Find where the given text appears and provide that cell's center as (x, y) coordinate. 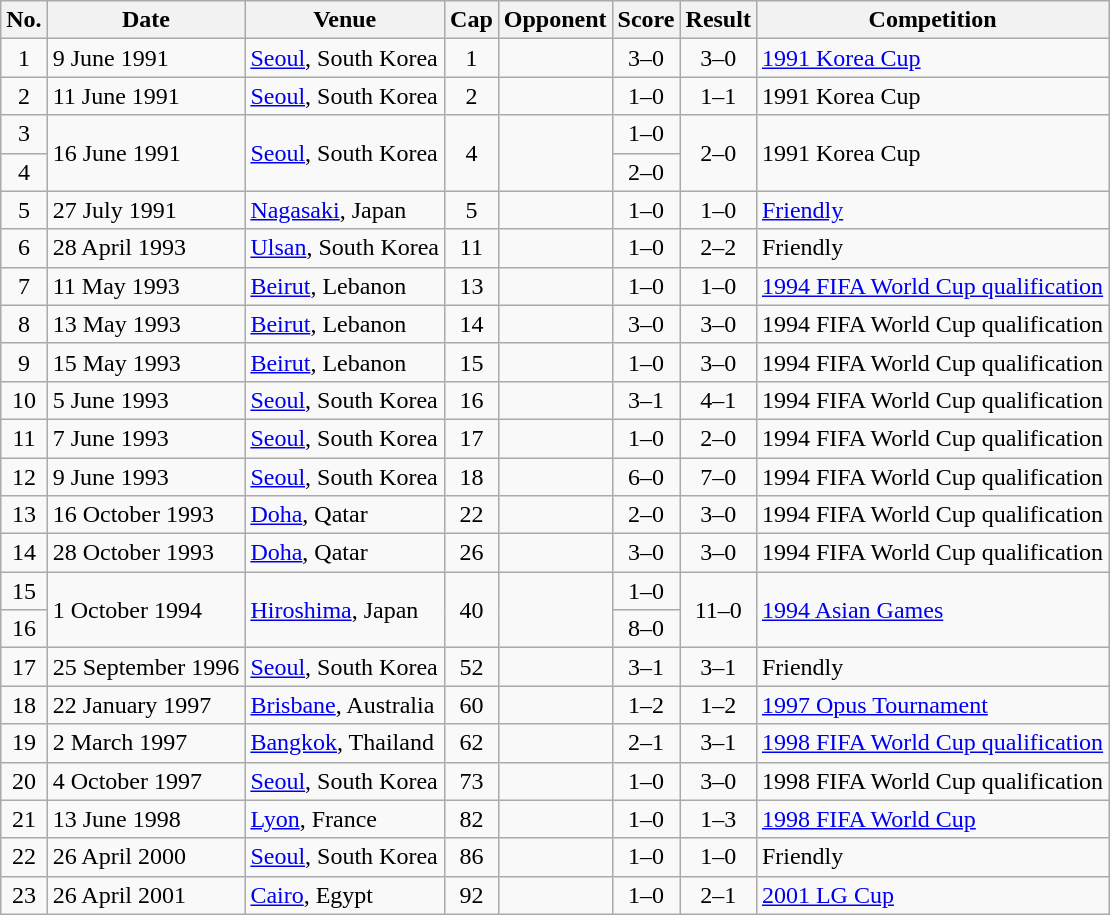
5 June 1993 (146, 400)
8 (24, 324)
1 October 1994 (146, 610)
16 October 1993 (146, 515)
1994 Asian Games (932, 610)
No. (24, 20)
28 October 1993 (146, 553)
9 June 1991 (146, 58)
28 April 1993 (146, 248)
10 (24, 400)
6 (24, 248)
92 (472, 895)
86 (472, 857)
22 January 1997 (146, 705)
1–3 (718, 819)
11 June 1991 (146, 96)
1–1 (718, 96)
26 (472, 553)
26 April 2001 (146, 895)
2–2 (718, 248)
52 (472, 667)
4 October 1997 (146, 781)
Bangkok, Thailand (345, 743)
Venue (345, 20)
Date (146, 20)
21 (24, 819)
Cap (472, 20)
23 (24, 895)
62 (472, 743)
13 June 1998 (146, 819)
82 (472, 819)
9 (24, 362)
Brisbane, Australia (345, 705)
11–0 (718, 610)
3 (24, 134)
40 (472, 610)
7 June 1993 (146, 438)
Cairo, Egypt (345, 895)
Lyon, France (345, 819)
Nagasaki, Japan (345, 210)
Result (718, 20)
4–1 (718, 400)
12 (24, 477)
27 July 1991 (146, 210)
20 (24, 781)
6–0 (646, 477)
25 September 1996 (146, 667)
8–0 (646, 629)
1997 Opus Tournament (932, 705)
11 May 1993 (146, 286)
Ulsan, South Korea (345, 248)
Score (646, 20)
26 April 2000 (146, 857)
73 (472, 781)
Competition (932, 20)
2 March 1997 (146, 743)
7–0 (718, 477)
13 May 1993 (146, 324)
60 (472, 705)
Opponent (555, 20)
9 June 1993 (146, 477)
15 May 1993 (146, 362)
19 (24, 743)
1998 FIFA World Cup (932, 819)
Hiroshima, Japan (345, 610)
16 June 1991 (146, 153)
7 (24, 286)
2001 LG Cup (932, 895)
